Locate the cell with the specified text and output its (X, Y) center coordinate. 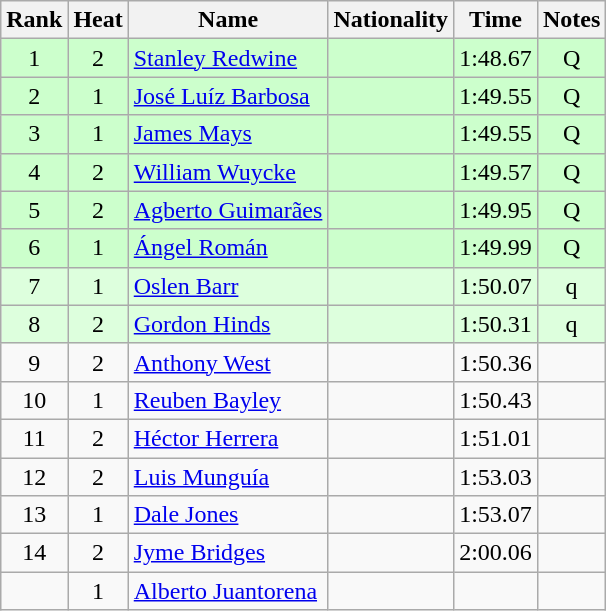
2:00.06 (496, 553)
11 (34, 438)
7 (34, 286)
José Luíz Barbosa (228, 96)
Rank (34, 20)
Time (496, 20)
14 (34, 553)
Anthony West (228, 362)
3 (34, 134)
William Wuycke (228, 172)
Oslen Barr (228, 286)
1:49.57 (496, 172)
Gordon Hinds (228, 324)
13 (34, 515)
Name (228, 20)
Jyme Bridges (228, 553)
1:50.36 (496, 362)
Stanley Redwine (228, 58)
1:50.31 (496, 324)
6 (34, 248)
1:50.43 (496, 400)
1:48.67 (496, 58)
9 (34, 362)
1:49.99 (496, 248)
12 (34, 477)
5 (34, 210)
4 (34, 172)
1:53.03 (496, 477)
Heat (98, 20)
James Mays (228, 134)
Alberto Juantorena (228, 591)
Ángel Román (228, 248)
Héctor Herrera (228, 438)
1:50.07 (496, 286)
8 (34, 324)
10 (34, 400)
Dale Jones (228, 515)
1:53.07 (496, 515)
Agberto Guimarães (228, 210)
1:51.01 (496, 438)
Nationality (391, 20)
Luis Munguía (228, 477)
Notes (571, 20)
Reuben Bayley (228, 400)
1:49.95 (496, 210)
